Identify which cell holds the provided text, then report its (X, Y) central coordinate. 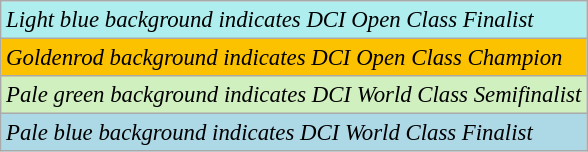
Goldenrod background indicates DCI Open Class Champion (294, 58)
Pale blue background indicates DCI World Class Finalist (294, 133)
Pale green background indicates DCI World Class Semifinalist (294, 95)
Light blue background indicates DCI Open Class Finalist (294, 20)
